Locate the cell with the specified text and output its (X, Y) center coordinate. 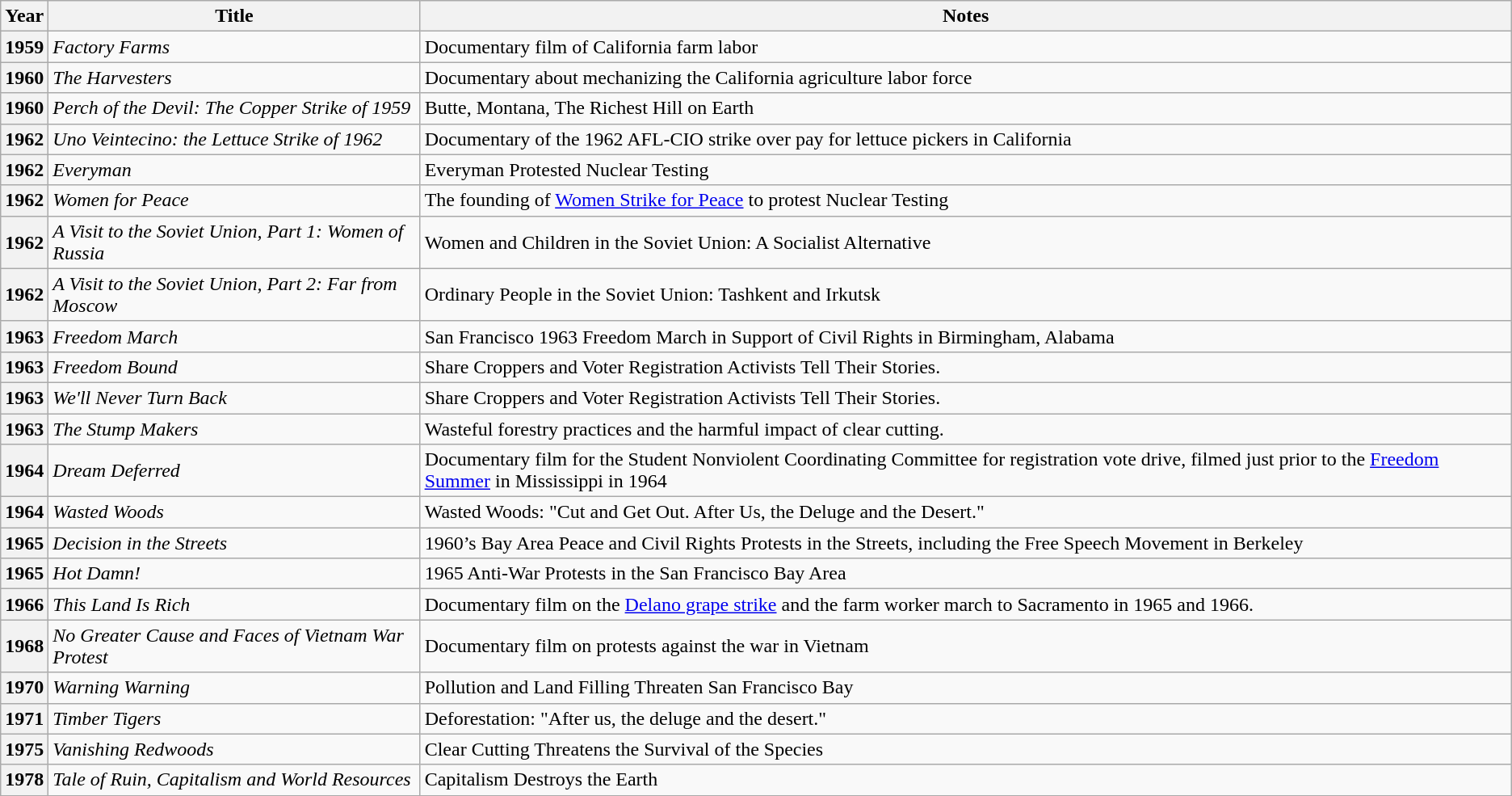
Wasteful forestry practices and the harmful impact of clear cutting. (966, 429)
Freedom March (234, 336)
Pollution and Land Filling Threaten San Francisco Bay (966, 688)
1965 Anti-War Protests in the San Francisco Bay Area (966, 574)
Decision in the Streets (234, 543)
1968 (24, 646)
1978 (24, 780)
1970 (24, 688)
1966 (24, 604)
Documentary film of California farm labor (966, 47)
Documentary film on protests against the war in Vietnam (966, 646)
The Stump Makers (234, 429)
Warning Warning (234, 688)
Vanishing Redwoods (234, 749)
Perch of the Devil: The Copper Strike of 1959 (234, 108)
Everyman (234, 170)
Year (24, 16)
Uno Veintecino: the Lettuce Strike of 1962 (234, 139)
1975 (24, 749)
Wasted Woods (234, 512)
1959 (24, 47)
Everyman Protested Nuclear Testing (966, 170)
Capitalism Destroys the Earth (966, 780)
Dream Deferred (234, 470)
A Visit to the Soviet Union, Part 1: Women of Russia (234, 242)
Tale of Ruin, Capitalism and World Resources (234, 780)
Women and Children in the Soviet Union: A Socialist Alternative (966, 242)
1960’s Bay Area Peace and Civil Rights Protests in the Streets, including the Free Speech Movement in Berkeley (966, 543)
The Harvesters (234, 78)
Wasted Woods: "Cut and Get Out. After Us, the Deluge and the Desert." (966, 512)
Women for Peace (234, 200)
1971 (24, 718)
This Land Is Rich (234, 604)
Clear Cutting Threatens the Survival of the Species (966, 749)
Ordinary People in the Soviet Union: Tashkent and Irkutsk (966, 294)
San Francisco 1963 Freedom March in Support of Civil Rights in Birmingham, Alabama (966, 336)
Butte, Montana, The Richest Hill on Earth (966, 108)
Documentary film on the Delano grape strike and the farm worker march to Sacramento in 1965 and 1966. (966, 604)
Freedom Bound (234, 367)
Notes (966, 16)
Documentary about mechanizing the California agriculture labor force (966, 78)
Timber Tigers (234, 718)
Factory Farms (234, 47)
We'll Never Turn Back (234, 398)
Deforestation: "After us, the deluge and the desert." (966, 718)
No Greater Cause and Faces of Vietnam War Protest (234, 646)
The founding of Women Strike for Peace to protest Nuclear Testing (966, 200)
A Visit to the Soviet Union, Part 2: Far from Moscow (234, 294)
Documentary of the 1962 AFL-CIO strike over pay for lettuce pickers in California (966, 139)
Title (234, 16)
Hot Damn! (234, 574)
